Return the (x, y) coordinate for the center point of the cell that contains the specified text.  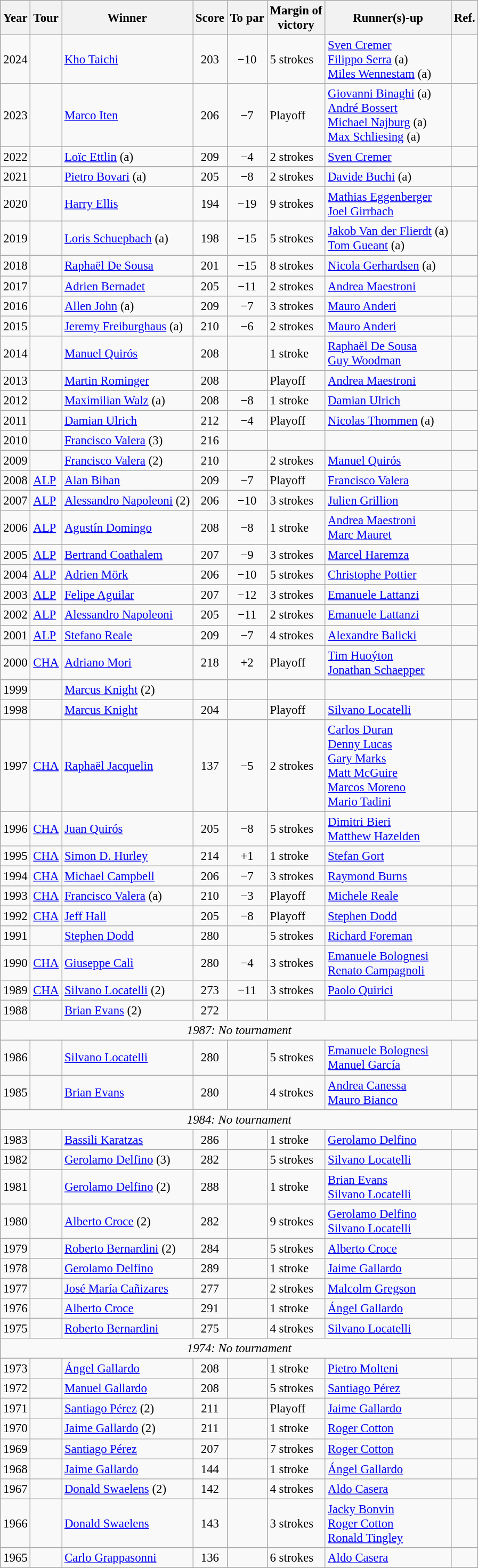
286 (210, 1140)
Carlo Grappasonni (127, 1558)
Tim Huoýton Jonathan Schaepper (388, 663)
Paolo Quirici (388, 990)
1986 (15, 1058)
Emanuele Bolognesi Renato Campagnoli (388, 963)
Raphaël De Sousa (127, 266)
1999 (15, 689)
1976 (15, 1309)
Roberto Bernardini (2) (127, 1248)
1974: No tournament (239, 1348)
1968 (15, 1469)
142 (210, 1489)
Agustín Domingo (127, 527)
Richard Foreman (388, 936)
Adriano Mori (127, 663)
2015 (15, 326)
To par (247, 18)
Marcus Knight (127, 710)
Julien Grillion (388, 501)
1992 (15, 916)
137 (210, 766)
Kho Taichi (127, 60)
Marcel Haremza (388, 555)
1993 (15, 896)
Loris Schuepbach (a) (127, 239)
Adrien Bernadet (127, 286)
Sven Cremer (388, 157)
136 (210, 1558)
1988 (15, 1011)
2016 (15, 306)
Juan Quirós (127, 829)
289 (210, 1269)
6 strokes (296, 1558)
2008 (15, 481)
2003 (15, 595)
Alexandre Balicki (388, 635)
Maximilian Walz (a) (127, 401)
2007 (15, 501)
2020 (15, 205)
2004 (15, 575)
144 (210, 1469)
1970 (15, 1429)
1969 (15, 1449)
Alessandro Napoleoni (127, 615)
Stefan Gort (388, 856)
1989 (15, 990)
1971 (15, 1409)
Donald Swaelens (127, 1523)
2014 (15, 353)
Jeff Hall (127, 916)
204 (210, 710)
Loïc Ettlin (a) (127, 157)
Nicolas Thommen (a) (388, 420)
+1 (247, 856)
Year (15, 18)
198 (210, 239)
1990 (15, 963)
Bassili Karatzas (127, 1140)
Allen John (a) (127, 306)
Brian Evans Silvano Locatelli (388, 1187)
Brian Evans (2) (127, 1011)
Alan Bihan (127, 481)
2021 (15, 177)
1978 (15, 1269)
2013 (15, 380)
2002 (15, 615)
2009 (15, 460)
Gerolamo Delfino Silvano Locatelli (388, 1221)
Jakob Van der Flierdt (a) Tom Gueant (a) (388, 239)
1979 (15, 1248)
Emanuele Bolognesi Manuel García (388, 1058)
Harry Ellis (127, 205)
Raymond Burns (388, 876)
272 (210, 1011)
Alberto Croce (2) (127, 1221)
2023 (15, 115)
1991 (15, 936)
1966 (15, 1523)
Jeremy Freiburghaus (a) (127, 326)
Winner (127, 18)
1967 (15, 1489)
Brian Evans (127, 1092)
2019 (15, 239)
Simon D. Hurley (127, 856)
1984: No tournament (239, 1119)
2024 (15, 60)
Pietro Molteni (388, 1369)
−9 (247, 555)
Raphaël De Sousa Guy Woodman (388, 353)
2012 (15, 401)
1998 (15, 710)
Francisco Valera (388, 481)
2000 (15, 663)
143 (210, 1523)
Gerolamo Delfino (3) (127, 1159)
1995 (15, 856)
Jacky Bonvin Roger Cotton Ronald Tingley (388, 1523)
284 (210, 1248)
275 (210, 1329)
2018 (15, 266)
Stefano Reale (127, 635)
1972 (15, 1388)
Malcolm Gregson (388, 1288)
−12 (247, 595)
1980 (15, 1221)
Christophe Pottier (388, 575)
Carlos Duran Denny Lucas Gary Marks Matt McGuire Marcos Moreno Mario Tadini (388, 766)
Mathias Eggenberger Joel Girrbach (388, 205)
203 (210, 60)
1983 (15, 1140)
Jaime Gallardo (2) (127, 1429)
214 (210, 856)
Giovanni Binaghi (a) André Bossert Michael Najburg (a) Max Schliesing (a) (388, 115)
Adrien Mörk (127, 575)
Bertrand Coathalem (127, 555)
1975 (15, 1329)
Donald Swaelens (2) (127, 1489)
7 strokes (296, 1449)
1996 (15, 829)
2010 (15, 441)
212 (210, 420)
Raphaël Jacquelin (127, 766)
Nicola Gerhardsen (a) (388, 266)
Roberto Bernardini (127, 1329)
Andrea Canessa Mauro Bianco (388, 1092)
Marco Iten (127, 115)
Francisco Valera (2) (127, 460)
1985 (15, 1092)
1982 (15, 1159)
Michael Campbell (127, 876)
1977 (15, 1288)
−6 (247, 326)
Manuel Gallardo (127, 1388)
+2 (247, 663)
Francisco Valera (3) (127, 441)
1965 (15, 1558)
Michele Reale (388, 896)
2017 (15, 286)
−3 (247, 896)
Margin ofvictory (296, 18)
2006 (15, 527)
Pietro Bovari (a) (127, 177)
1981 (15, 1187)
1987: No tournament (239, 1031)
Giuseppe Calì (127, 963)
Alessandro Napoleoni (2) (127, 501)
291 (210, 1309)
2011 (15, 420)
−5 (247, 766)
Davide Buchi (a) (388, 177)
Silvano Locatelli (2) (127, 990)
288 (210, 1187)
218 (210, 663)
Marcus Knight (2) (127, 689)
Ref. (464, 18)
277 (210, 1288)
José María Cañizares (127, 1288)
Martin Rominger (127, 380)
194 (210, 205)
216 (210, 441)
−19 (247, 205)
1994 (15, 876)
Gerolamo Delfino (2) (127, 1187)
Tour (46, 18)
1973 (15, 1369)
Santiago Pérez (2) (127, 1409)
Runner(s)-up (388, 18)
Score (210, 18)
Francisco Valera (a) (127, 896)
Dimitri Bieri Matthew Hazelden (388, 829)
273 (210, 990)
8 strokes (296, 266)
Sven Cremer Filippo Serra (a) Miles Wennestam (a) (388, 60)
Andrea Maestroni Marc Mauret (388, 527)
1997 (15, 766)
2001 (15, 635)
2005 (15, 555)
Felipe Aguilar (127, 595)
2022 (15, 157)
201 (210, 266)
